Return the [x, y] coordinate for the center point of the cell that contains the specified text.  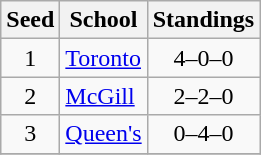
Toronto [104, 58]
3 [30, 134]
Standings [203, 20]
2 [30, 96]
4–0–0 [203, 58]
1 [30, 58]
0–4–0 [203, 134]
Seed [30, 20]
Queen's [104, 134]
McGill [104, 96]
2–2–0 [203, 96]
School [104, 20]
